Search for the cell housing the specified text and yield its [X, Y] center coordinate. 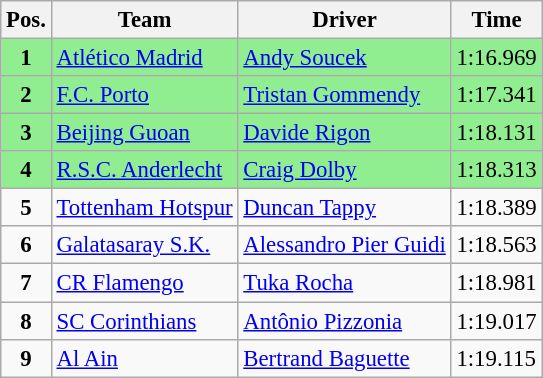
Beijing Guoan [144, 133]
Atlético Madrid [144, 58]
Davide Rigon [344, 133]
1:18.313 [496, 170]
R.S.C. Anderlecht [144, 170]
Andy Soucek [344, 58]
Tottenham Hotspur [144, 208]
1:18.389 [496, 208]
F.C. Porto [144, 95]
9 [26, 358]
7 [26, 283]
SC Corinthians [144, 321]
4 [26, 170]
Pos. [26, 20]
6 [26, 245]
Duncan Tappy [344, 208]
1:19.017 [496, 321]
8 [26, 321]
1:18.131 [496, 133]
Alessandro Pier Guidi [344, 245]
1:17.341 [496, 95]
5 [26, 208]
2 [26, 95]
Antônio Pizzonia [344, 321]
Team [144, 20]
Time [496, 20]
Al Ain [144, 358]
Craig Dolby [344, 170]
1:18.981 [496, 283]
3 [26, 133]
Driver [344, 20]
Galatasaray S.K. [144, 245]
1 [26, 58]
Tristan Gommendy [344, 95]
CR Flamengo [144, 283]
Tuka Rocha [344, 283]
1:16.969 [496, 58]
Bertrand Baguette [344, 358]
1:18.563 [496, 245]
1:19.115 [496, 358]
